Search for the cell housing the specified text and yield its [x, y] center coordinate. 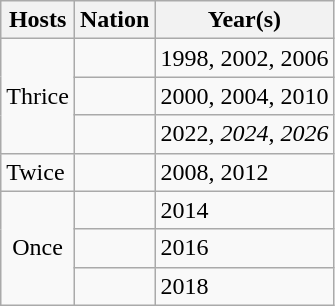
Twice [38, 172]
1998, 2002, 2006 [244, 58]
Thrice [38, 96]
2000, 2004, 2010 [244, 96]
Nation [114, 20]
2016 [244, 248]
2008, 2012 [244, 172]
2022, 2024, 2026 [244, 134]
Hosts [38, 20]
Year(s) [244, 20]
Once [38, 248]
2018 [244, 286]
2014 [244, 210]
